Search for the cell housing the specified text and yield its (X, Y) center coordinate. 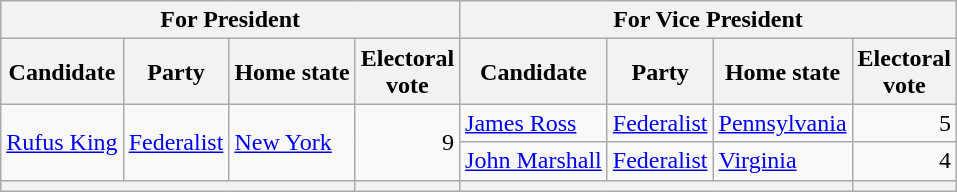
Pennsylvania (782, 123)
9 (407, 142)
Virginia (782, 161)
New York (292, 142)
5 (904, 123)
For President (230, 20)
For Vice President (708, 20)
John Marshall (534, 161)
Rufus King (62, 142)
James Ross (534, 123)
4 (904, 161)
